Capture the cell that displays the provided text and extract its (X, Y) central coordinate. 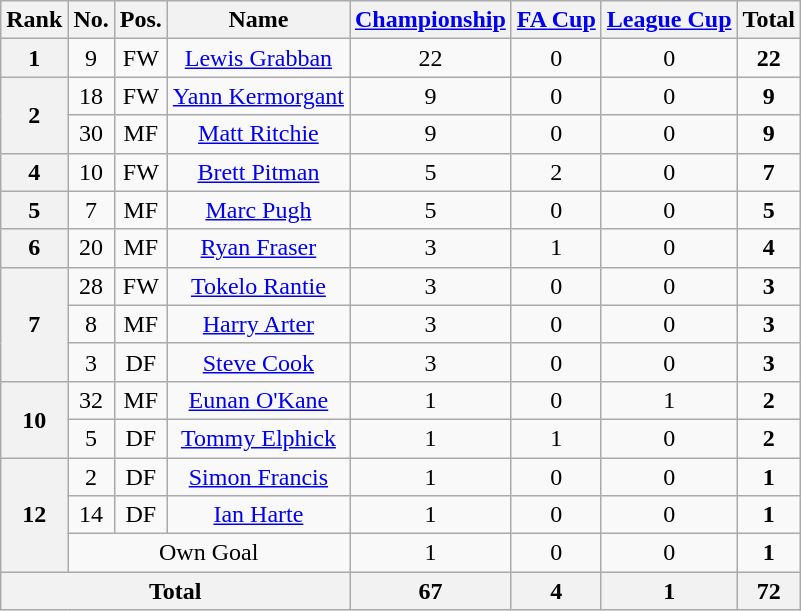
67 (431, 591)
Eunan O'Kane (258, 400)
Ian Harte (258, 515)
Lewis Grabban (258, 58)
Yann Kermorgant (258, 96)
League Cup (669, 20)
20 (91, 248)
Steve Cook (258, 362)
18 (91, 96)
14 (91, 515)
Ryan Fraser (258, 248)
Pos. (140, 20)
72 (769, 591)
8 (91, 324)
Marc Pugh (258, 210)
Brett Pitman (258, 172)
30 (91, 134)
Own Goal (209, 553)
Matt Ritchie (258, 134)
Tommy Elphick (258, 438)
Tokelo Rantie (258, 286)
Rank (34, 20)
32 (91, 400)
Name (258, 20)
Simon Francis (258, 477)
Championship (431, 20)
28 (91, 286)
Harry Arter (258, 324)
FA Cup (556, 20)
6 (34, 248)
12 (34, 515)
No. (91, 20)
